Extract the [X, Y] coordinate from the center of the cell holding the provided text.  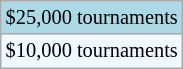
$25,000 tournaments [92, 17]
$10,000 tournaments [92, 51]
